Detect which cell encompasses the target text, then output its [x, y] center coordinate. 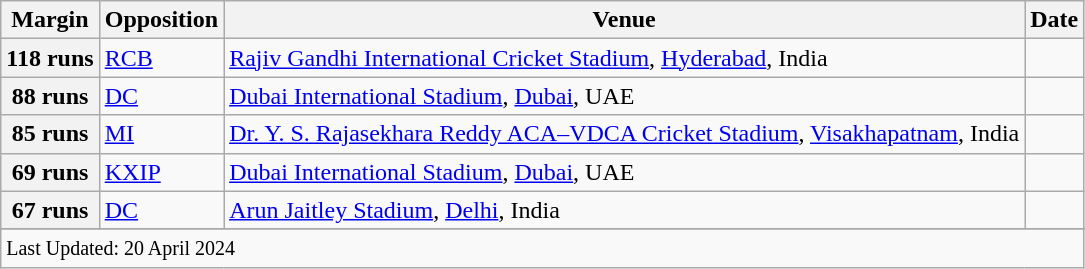
KXIP [161, 172]
Rajiv Gandhi International Cricket Stadium, Hyderabad, India [624, 58]
Dr. Y. S. Rajasekhara Reddy ACA–VDCA Cricket Stadium, Visakhapatnam, India [624, 134]
88 runs [50, 96]
118 runs [50, 58]
Margin [50, 20]
Venue [624, 20]
67 runs [50, 210]
69 runs [50, 172]
Date [1054, 20]
Arun Jaitley Stadium, Delhi, India [624, 210]
MI [161, 134]
Last Updated: 20 April 2024 [542, 248]
85 runs [50, 134]
RCB [161, 58]
Opposition [161, 20]
